Capture the cell that displays the provided text and extract its (X, Y) central coordinate. 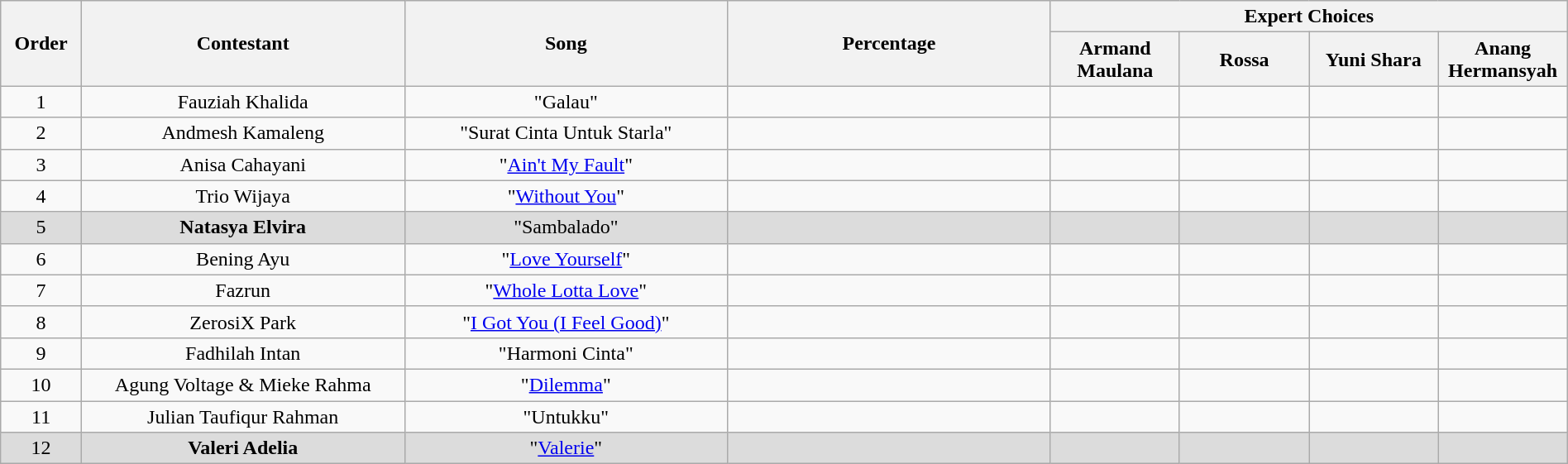
Expert Choices (1308, 17)
Yuni Shara (1374, 60)
Valeri Adelia (243, 448)
2 (41, 133)
"Ain't My Fault" (566, 165)
Anang Hermansyah (1503, 60)
4 (41, 196)
Song (566, 43)
Julian Taufiqur Rahman (243, 416)
Percentage (890, 43)
"Surat Cinta Untuk Starla" (566, 133)
Fazrun (243, 290)
10 (41, 385)
"Dilemma" (566, 385)
Agung Voltage & Mieke Rahma (243, 385)
"Love Yourself" (566, 259)
"Sambalado" (566, 227)
"Harmoni Cinta" (566, 353)
Anisa Cahayani (243, 165)
8 (41, 322)
"Untukku" (566, 416)
Andmesh Kamaleng (243, 133)
"Valerie" (566, 448)
11 (41, 416)
Fauziah Khalida (243, 102)
12 (41, 448)
Armand Maulana (1115, 60)
"Without You" (566, 196)
Natasya Elvira (243, 227)
"Galau" (566, 102)
ZerosiX Park (243, 322)
5 (41, 227)
7 (41, 290)
Contestant (243, 43)
Bening Ayu (243, 259)
9 (41, 353)
3 (41, 165)
"Whole Lotta Love" (566, 290)
"I Got You (I Feel Good)" (566, 322)
Fadhilah Intan (243, 353)
Order (41, 43)
6 (41, 259)
Rossa (1244, 60)
Trio Wijaya (243, 196)
1 (41, 102)
